Identify which cell holds the provided text, then report its (X, Y) central coordinate. 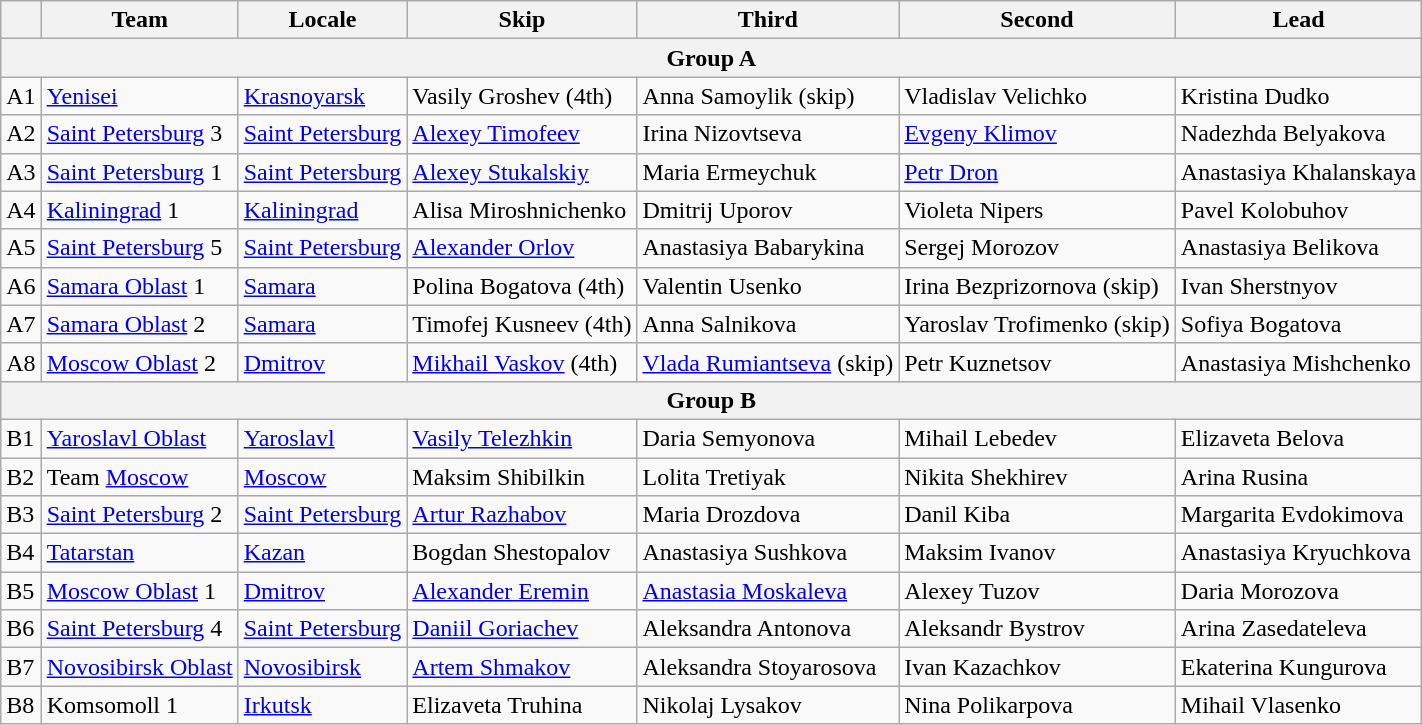
Anastasiya Kryuchkova (1298, 553)
Anna Salnikova (768, 324)
Petr Dron (1038, 172)
Maksim Ivanov (1038, 553)
Anastasiya Mishchenko (1298, 362)
Arina Rusina (1298, 477)
Arina Zasedateleva (1298, 629)
A7 (21, 324)
Moscow Oblast 1 (140, 591)
Team Moscow (140, 477)
Yenisei (140, 96)
Margarita Evdokimova (1298, 515)
Sergej Morozov (1038, 248)
Maria Ermeychuk (768, 172)
Mihail Vlasenko (1298, 705)
Daria Semyonova (768, 438)
Kristina Dudko (1298, 96)
Krasnoyarsk (322, 96)
B4 (21, 553)
Mikhail Vaskov (4th) (522, 362)
A3 (21, 172)
Irina Nizovtseva (768, 134)
Nadezhda Belyakova (1298, 134)
Group B (712, 400)
Anastasiya Babarykina (768, 248)
B6 (21, 629)
B5 (21, 591)
Saint Petersburg 1 (140, 172)
Anastasiya Sushkova (768, 553)
Kazan (322, 553)
Novosibirsk Oblast (140, 667)
Dmitrij Uporov (768, 210)
Sofiya Bogatova (1298, 324)
A8 (21, 362)
Valentin Usenko (768, 286)
Alisa Miroshnichenko (522, 210)
Lolita Tretiyak (768, 477)
Daniil Goriachev (522, 629)
Ekaterina Kungurova (1298, 667)
Aleksandra Stoyarosova (768, 667)
Violeta Nipers (1038, 210)
B8 (21, 705)
Aleksandr Bystrov (1038, 629)
Saint Petersburg 4 (140, 629)
Locale (322, 20)
Alexey Timofeev (522, 134)
Nikita Shekhirev (1038, 477)
Timofej Kusneev (4th) (522, 324)
Bogdan Shestopalov (522, 553)
A6 (21, 286)
Daria Morozova (1298, 591)
Second (1038, 20)
Mihail Lebedev (1038, 438)
Moscow (322, 477)
Danil Kiba (1038, 515)
Moscow Oblast 2 (140, 362)
Alexander Eremin (522, 591)
Lead (1298, 20)
Samara Oblast 2 (140, 324)
Irina Bezprizornova (skip) (1038, 286)
A2 (21, 134)
Third (768, 20)
Yaroslavl (322, 438)
A5 (21, 248)
B3 (21, 515)
Team (140, 20)
Alexey Stukalskiy (522, 172)
Artem Shmakov (522, 667)
Ivan Sherstnyov (1298, 286)
Tatarstan (140, 553)
Group A (712, 58)
B2 (21, 477)
Maksim Shibilkin (522, 477)
Saint Petersburg 2 (140, 515)
Yaroslavl Oblast (140, 438)
B7 (21, 667)
Elizaveta Belova (1298, 438)
B1 (21, 438)
Nina Polikarpova (1038, 705)
Anastasiya Belikova (1298, 248)
Irkutsk (322, 705)
A1 (21, 96)
A4 (21, 210)
Anastasiya Khalanskaya (1298, 172)
Elizaveta Truhina (522, 705)
Nikolaj Lysakov (768, 705)
Evgeny Klimov (1038, 134)
Saint Petersburg 5 (140, 248)
Yaroslav Trofimenko (skip) (1038, 324)
Maria Drozdova (768, 515)
Alexander Orlov (522, 248)
Petr Kuznetsov (1038, 362)
Anna Samoylik (skip) (768, 96)
Anastasia Moskaleva (768, 591)
Ivan Kazachkov (1038, 667)
Pavel Kolobuhov (1298, 210)
Vasily Telezhkin (522, 438)
Polina Bogatova (4th) (522, 286)
Aleksandra Antonova (768, 629)
Novosibirsk (322, 667)
Saint Petersburg 3 (140, 134)
Kaliningrad (322, 210)
Kaliningrad 1 (140, 210)
Vasily Groshev (4th) (522, 96)
Samara Oblast 1 (140, 286)
Artur Razhabov (522, 515)
Vladislav Velichko (1038, 96)
Alexey Tuzov (1038, 591)
Komsomoll 1 (140, 705)
Vlada Rumiantseva (skip) (768, 362)
Skip (522, 20)
